Extract the (x, y) coordinate from the center of the cell holding the provided text.  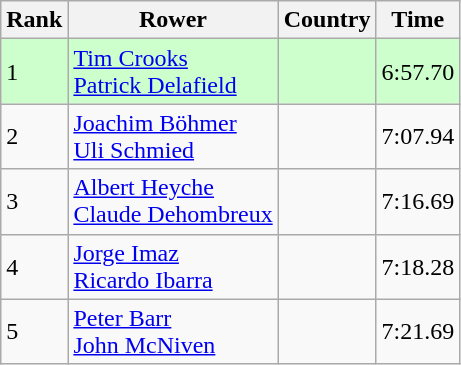
Peter BarrJohn McNiven (173, 332)
Albert HeycheClaude Dehombreux (173, 202)
6:57.70 (418, 72)
2 (34, 136)
1 (34, 72)
Rower (173, 20)
Time (418, 20)
7:07.94 (418, 136)
5 (34, 332)
7:21.69 (418, 332)
Jorge ImazRicardo Ibarra (173, 266)
7:16.69 (418, 202)
3 (34, 202)
Joachim BöhmerUli Schmied (173, 136)
4 (34, 266)
Tim CrooksPatrick Delafield (173, 72)
Country (327, 20)
7:18.28 (418, 266)
Rank (34, 20)
